Identify which cell holds the provided text, then report its (X, Y) central coordinate. 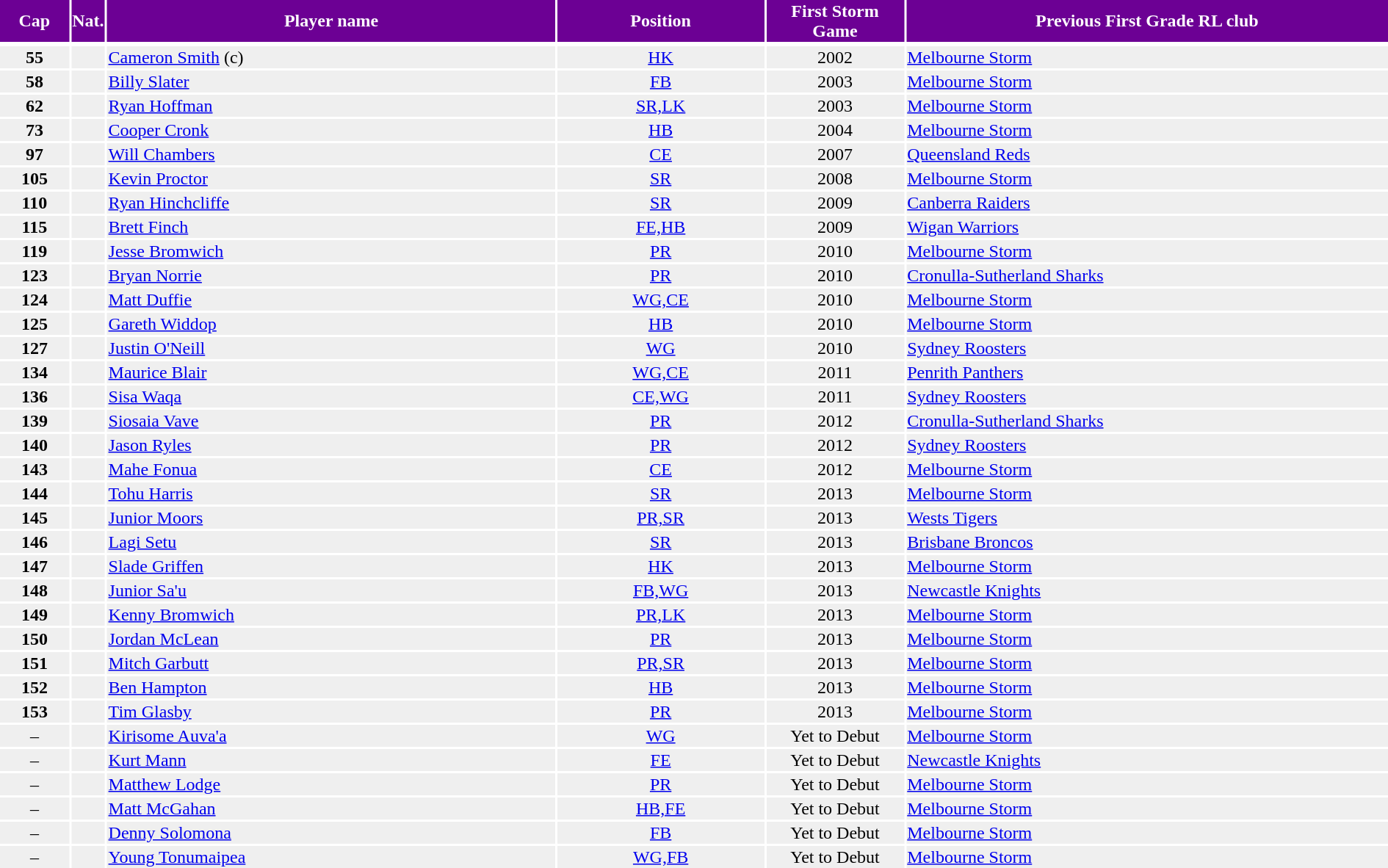
2002 (835, 57)
146 (35, 542)
Mahe Fonua (331, 469)
WG,FB (661, 857)
HB,FE (661, 809)
Maurice Blair (331, 372)
FB,WG (661, 590)
Tohu Harris (331, 493)
First Storm Game (835, 21)
2008 (835, 178)
Jordan McLean (331, 639)
Jason Ryles (331, 445)
2007 (835, 154)
73 (35, 130)
110 (35, 203)
143 (35, 469)
Justin O'Neill (331, 348)
Kurt Mann (331, 760)
Slade Griffen (331, 566)
Billy Slater (331, 82)
Brett Finch (331, 227)
Mitch Garbutt (331, 663)
134 (35, 372)
PR,LK (661, 615)
Sisa Waqa (331, 397)
Matt McGahan (331, 809)
2004 (835, 130)
97 (35, 154)
105 (35, 178)
Cooper Cronk (331, 130)
FE (661, 760)
Kenny Bromwich (331, 615)
58 (35, 82)
Jesse Bromwich (331, 251)
Cap (35, 21)
125 (35, 324)
SR,LK (661, 106)
Tim Glasby (331, 712)
Queensland Reds (1147, 154)
Ryan Hinchcliffe (331, 203)
Young Tonumaipea (331, 857)
140 (35, 445)
Siosaia Vave (331, 421)
Player name (331, 21)
115 (35, 227)
Cameron Smith (c) (331, 57)
139 (35, 421)
Junior Moors (331, 518)
150 (35, 639)
Will Chambers (331, 154)
Previous First Grade RL club (1147, 21)
Nat. (88, 21)
FE,HB (661, 227)
145 (35, 518)
Lagi Setu (331, 542)
Gareth Widdop (331, 324)
Bryan Norrie (331, 275)
147 (35, 566)
148 (35, 590)
Matthew Lodge (331, 784)
Wests Tigers (1147, 518)
62 (35, 106)
Penrith Panthers (1147, 372)
Brisbane Broncos (1147, 542)
Denny Solomona (331, 833)
55 (35, 57)
127 (35, 348)
153 (35, 712)
136 (35, 397)
Junior Sa'u (331, 590)
144 (35, 493)
Kevin Proctor (331, 178)
Wigan Warriors (1147, 227)
151 (35, 663)
Ben Hampton (331, 687)
119 (35, 251)
149 (35, 615)
123 (35, 275)
Matt Duffie (331, 300)
124 (35, 300)
Canberra Raiders (1147, 203)
152 (35, 687)
Position (661, 21)
Kirisome Auva'a (331, 736)
CE,WG (661, 397)
Ryan Hoffman (331, 106)
